Return [x, y] of the center of cell containing provided text 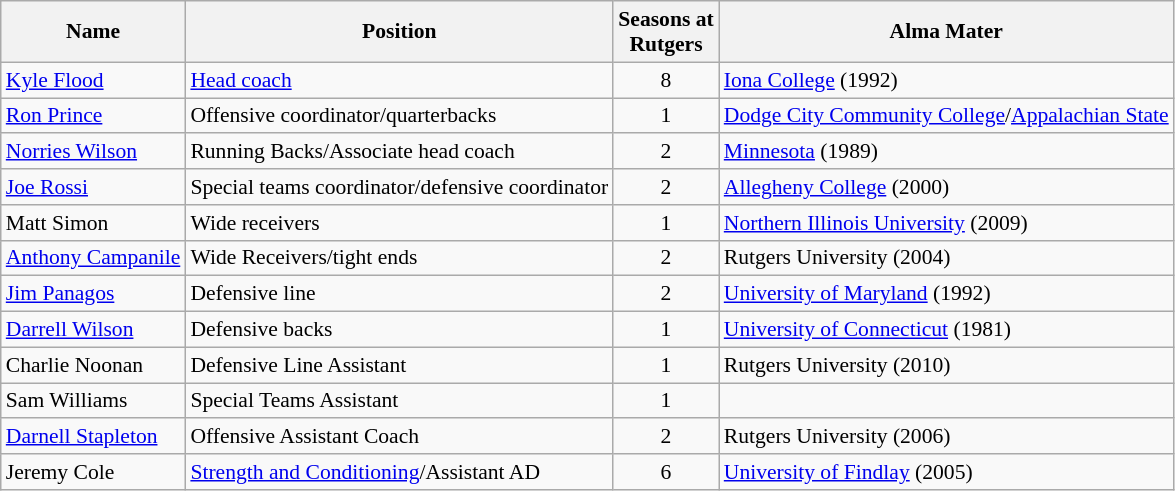
Norries Wilson [94, 152]
Special teams coordinator/defensive coordinator [399, 187]
Seasons atRutgers [666, 32]
Joe Rossi [94, 187]
Kyle Flood [94, 80]
Jim Panagos [94, 294]
6 [666, 472]
Defensive backs [399, 330]
University of Findlay (2005) [946, 472]
Defensive line [399, 294]
Wide Receivers/tight ends [399, 258]
Dodge City Community College/Appalachian State [946, 116]
Minnesota (1989) [946, 152]
Allegheny College (2000) [946, 187]
Sam Williams [94, 401]
Rutgers University (2004) [946, 258]
Wide receivers [399, 223]
Name [94, 32]
Special Teams Assistant [399, 401]
Strength and Conditioning/Assistant AD [399, 472]
Head coach [399, 80]
Northern Illinois University (2009) [946, 223]
8 [666, 80]
Iona College (1992) [946, 80]
Darnell Stapleton [94, 437]
Position [399, 32]
Jeremy Cole [94, 472]
Matt Simon [94, 223]
Rutgers University (2010) [946, 365]
Ron Prince [94, 116]
Offensive Assistant Coach [399, 437]
Running Backs/Associate head coach [399, 152]
Rutgers University (2006) [946, 437]
Offensive coordinator/quarterbacks [399, 116]
Defensive Line Assistant [399, 365]
Darrell Wilson [94, 330]
Anthony Campanile [94, 258]
Charlie Noonan [94, 365]
University of Connecticut (1981) [946, 330]
Alma Mater [946, 32]
University of Maryland (1992) [946, 294]
